Scan for the cell matching the given text and deliver its (X, Y) coordinate at center. 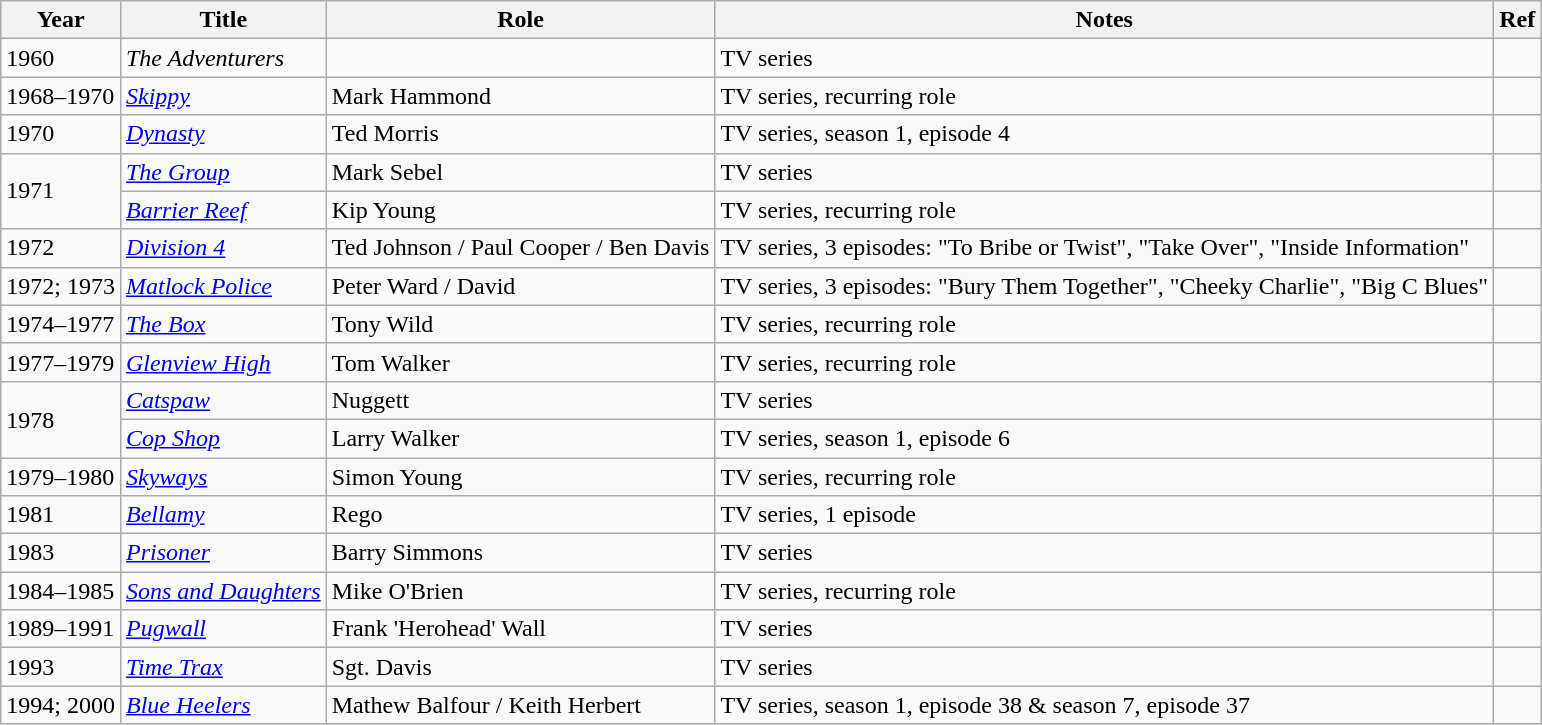
Tom Walker (520, 362)
Larry Walker (520, 438)
1970 (61, 134)
Kip Young (520, 210)
The Adventurers (223, 58)
The Box (223, 324)
TV series, season 1, episode 38 & season 7, episode 37 (1104, 705)
Sons and Daughters (223, 591)
1993 (61, 667)
Division 4 (223, 248)
1989–1991 (61, 629)
Frank 'Herohead' Wall (520, 629)
1983 (61, 553)
1977–1979 (61, 362)
Glenview High (223, 362)
Prisoner (223, 553)
Ted Morris (520, 134)
Catspaw (223, 400)
1972 (61, 248)
Ted Johnson / Paul Cooper / Ben Davis (520, 248)
1974–1977 (61, 324)
1979–1980 (61, 477)
Pugwall (223, 629)
Peter Ward / David (520, 286)
1978 (61, 419)
Title (223, 20)
Year (61, 20)
TV series, season 1, episode 4 (1104, 134)
Notes (1104, 20)
TV series, 3 episodes: "To Bribe or Twist", "Take Over", "Inside Information" (1104, 248)
Tony Wild (520, 324)
TV series, 1 episode (1104, 515)
1994; 2000 (61, 705)
Blue Heelers (223, 705)
Role (520, 20)
1984–1985 (61, 591)
Bellamy (223, 515)
Cop Shop (223, 438)
The Group (223, 172)
1960 (61, 58)
1972; 1973 (61, 286)
Mike O'Brien (520, 591)
Sgt. Davis (520, 667)
Mark Hammond (520, 96)
Matlock Police (223, 286)
Mathew Balfour / Keith Herbert (520, 705)
Dynasty (223, 134)
TV series, season 1, episode 6 (1104, 438)
Skippy (223, 96)
Skyways (223, 477)
1971 (61, 191)
Barrier Reef (223, 210)
1981 (61, 515)
Rego (520, 515)
Ref (1518, 20)
Simon Young (520, 477)
Nuggett (520, 400)
Time Trax (223, 667)
TV series, 3 episodes: "Bury Them Together", "Cheeky Charlie", "Big C Blues" (1104, 286)
Barry Simmons (520, 553)
1968–1970 (61, 96)
Mark Sebel (520, 172)
